Capture the cell that displays the provided text and extract its [x, y] central coordinate. 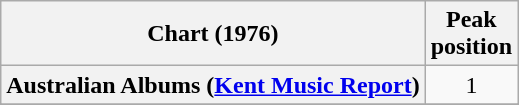
Peakposition [471, 34]
Australian Albums (Kent Music Report) [213, 85]
1 [471, 85]
Chart (1976) [213, 34]
